From the cell containing the given text, extract its center point as (X, Y) coordinate. 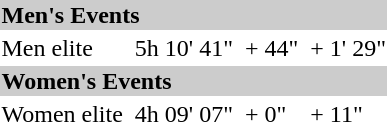
5h 10' 41" (184, 48)
Men elite (62, 48)
Women's Events (194, 81)
+ 44" (271, 48)
Men's Events (194, 15)
